Extract the [x, y] coordinate from the center of the cell holding the provided text.  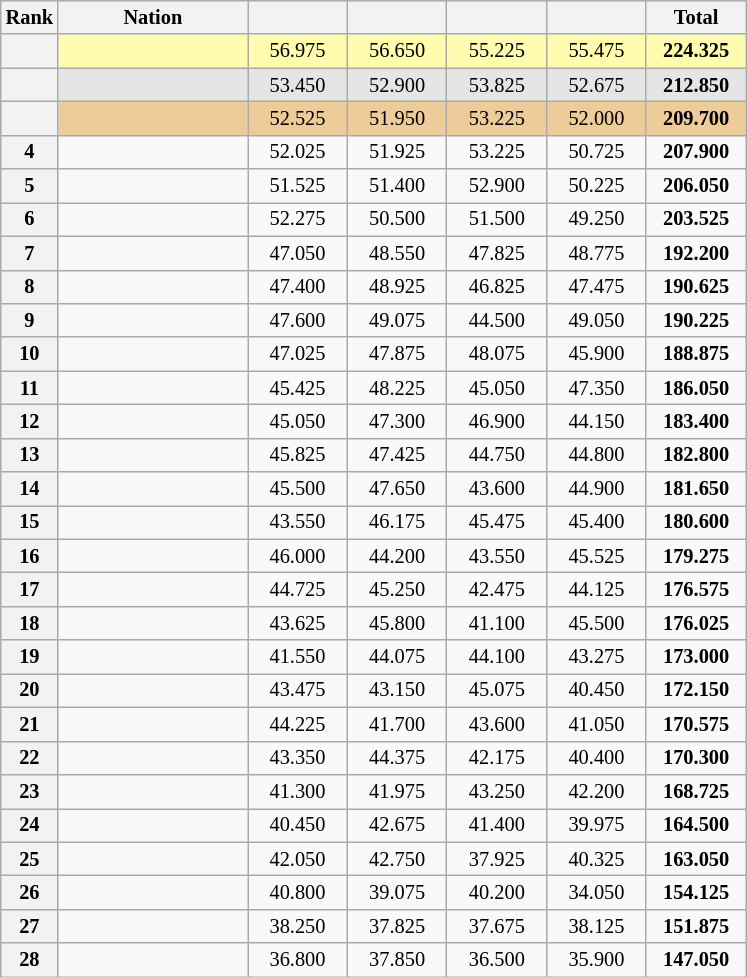
41.100 [497, 623]
51.950 [397, 118]
170.575 [696, 724]
48.775 [597, 253]
47.350 [597, 388]
56.975 [298, 51]
27 [30, 926]
44.150 [597, 421]
47.825 [497, 253]
47.425 [397, 455]
4 [30, 152]
Rank [30, 17]
43.275 [597, 657]
44.100 [497, 657]
40.800 [298, 892]
47.300 [397, 421]
46.175 [397, 522]
37.675 [497, 926]
44.200 [397, 556]
42.750 [397, 859]
47.875 [397, 354]
45.475 [497, 522]
51.400 [397, 186]
180.600 [696, 522]
36.800 [298, 960]
51.500 [497, 219]
55.225 [497, 51]
26 [30, 892]
43.250 [497, 791]
182.800 [696, 455]
44.900 [597, 489]
168.725 [696, 791]
207.900 [696, 152]
36.500 [497, 960]
41.300 [298, 791]
53.825 [497, 85]
55.475 [597, 51]
212.850 [696, 85]
206.050 [696, 186]
52.000 [597, 118]
37.850 [397, 960]
16 [30, 556]
47.600 [298, 320]
9 [30, 320]
42.675 [397, 825]
45.525 [597, 556]
41.550 [298, 657]
46.900 [497, 421]
25 [30, 859]
39.075 [397, 892]
41.700 [397, 724]
41.975 [397, 791]
47.050 [298, 253]
6 [30, 219]
51.925 [397, 152]
176.575 [696, 589]
7 [30, 253]
8 [30, 287]
44.725 [298, 589]
47.025 [298, 354]
173.000 [696, 657]
14 [30, 489]
172.150 [696, 690]
181.650 [696, 489]
224.325 [696, 51]
56.650 [397, 51]
43.475 [298, 690]
42.200 [597, 791]
186.050 [696, 388]
43.350 [298, 758]
Nation [153, 17]
34.050 [597, 892]
163.050 [696, 859]
19 [30, 657]
11 [30, 388]
15 [30, 522]
45.425 [298, 388]
18 [30, 623]
35.900 [597, 960]
40.325 [597, 859]
192.200 [696, 253]
190.225 [696, 320]
45.900 [597, 354]
176.025 [696, 623]
52.275 [298, 219]
45.075 [497, 690]
44.375 [397, 758]
48.550 [397, 253]
22 [30, 758]
51.525 [298, 186]
154.125 [696, 892]
37.925 [497, 859]
12 [30, 421]
38.125 [597, 926]
52.525 [298, 118]
48.225 [397, 388]
45.800 [397, 623]
21 [30, 724]
37.825 [397, 926]
43.625 [298, 623]
42.175 [497, 758]
151.875 [696, 926]
44.750 [497, 455]
17 [30, 589]
39.975 [597, 825]
42.050 [298, 859]
44.500 [497, 320]
47.650 [397, 489]
147.050 [696, 960]
44.125 [597, 589]
47.400 [298, 287]
45.825 [298, 455]
50.725 [597, 152]
188.875 [696, 354]
23 [30, 791]
38.250 [298, 926]
49.050 [597, 320]
52.675 [597, 85]
28 [30, 960]
48.925 [397, 287]
43.150 [397, 690]
203.525 [696, 219]
190.625 [696, 287]
44.225 [298, 724]
209.700 [696, 118]
10 [30, 354]
40.200 [497, 892]
42.475 [497, 589]
183.400 [696, 421]
170.300 [696, 758]
48.075 [497, 354]
50.500 [397, 219]
40.400 [597, 758]
44.800 [597, 455]
24 [30, 825]
52.025 [298, 152]
47.475 [597, 287]
46.000 [298, 556]
50.225 [597, 186]
46.825 [497, 287]
179.275 [696, 556]
49.075 [397, 320]
41.400 [497, 825]
5 [30, 186]
49.250 [597, 219]
45.400 [597, 522]
45.250 [397, 589]
13 [30, 455]
164.500 [696, 825]
53.450 [298, 85]
20 [30, 690]
44.075 [397, 657]
41.050 [597, 724]
Total [696, 17]
